Identify which cell holds the provided text, then report its (x, y) central coordinate. 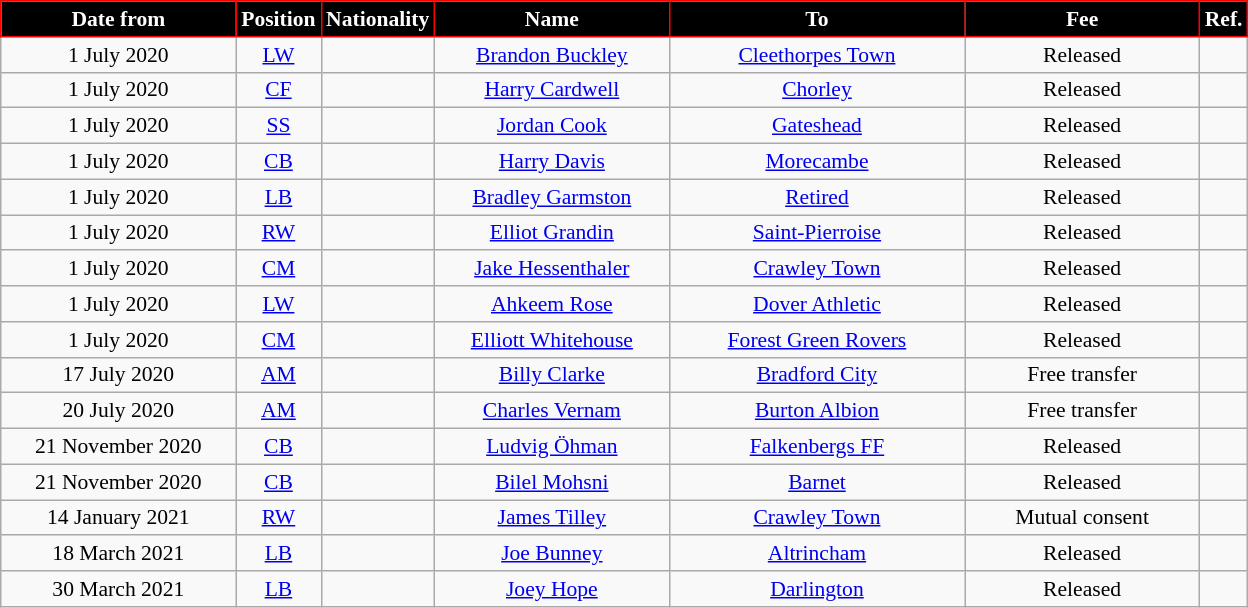
Ref. (1224, 19)
Falkenbergs FF (816, 447)
Elliot Grandin (552, 233)
James Tilley (552, 518)
30 March 2021 (118, 589)
Date from (118, 19)
Bilel Mohsni (552, 482)
Forest Green Rovers (816, 340)
Name (552, 19)
20 July 2020 (118, 411)
Harry Davis (552, 162)
Saint-Pierroise (816, 233)
Joe Bunney (552, 554)
Charles Vernam (552, 411)
Brandon Buckley (552, 55)
Joey Hope (552, 589)
Cleethorpes Town (816, 55)
Elliott Whitehouse (552, 340)
Chorley (816, 90)
Jake Hessenthaler (552, 269)
17 July 2020 (118, 375)
Darlington (816, 589)
Bradley Garmston (552, 197)
Burton Albion (816, 411)
Position (278, 19)
Jordan Cook (552, 126)
Barnet (816, 482)
Altrincham (816, 554)
Ludvig Öhman (552, 447)
To (816, 19)
CF (278, 90)
Ahkeem Rose (552, 304)
18 March 2021 (118, 554)
Retired (816, 197)
Mutual consent (1082, 518)
Harry Cardwell (552, 90)
14 January 2021 (118, 518)
Fee (1082, 19)
Nationality (378, 19)
Billy Clarke (552, 375)
Gateshead (816, 126)
Dover Athletic (816, 304)
Morecambe (816, 162)
Bradford City (816, 375)
SS (278, 126)
